Find where the given text appears and provide that cell's center as [x, y] coordinate. 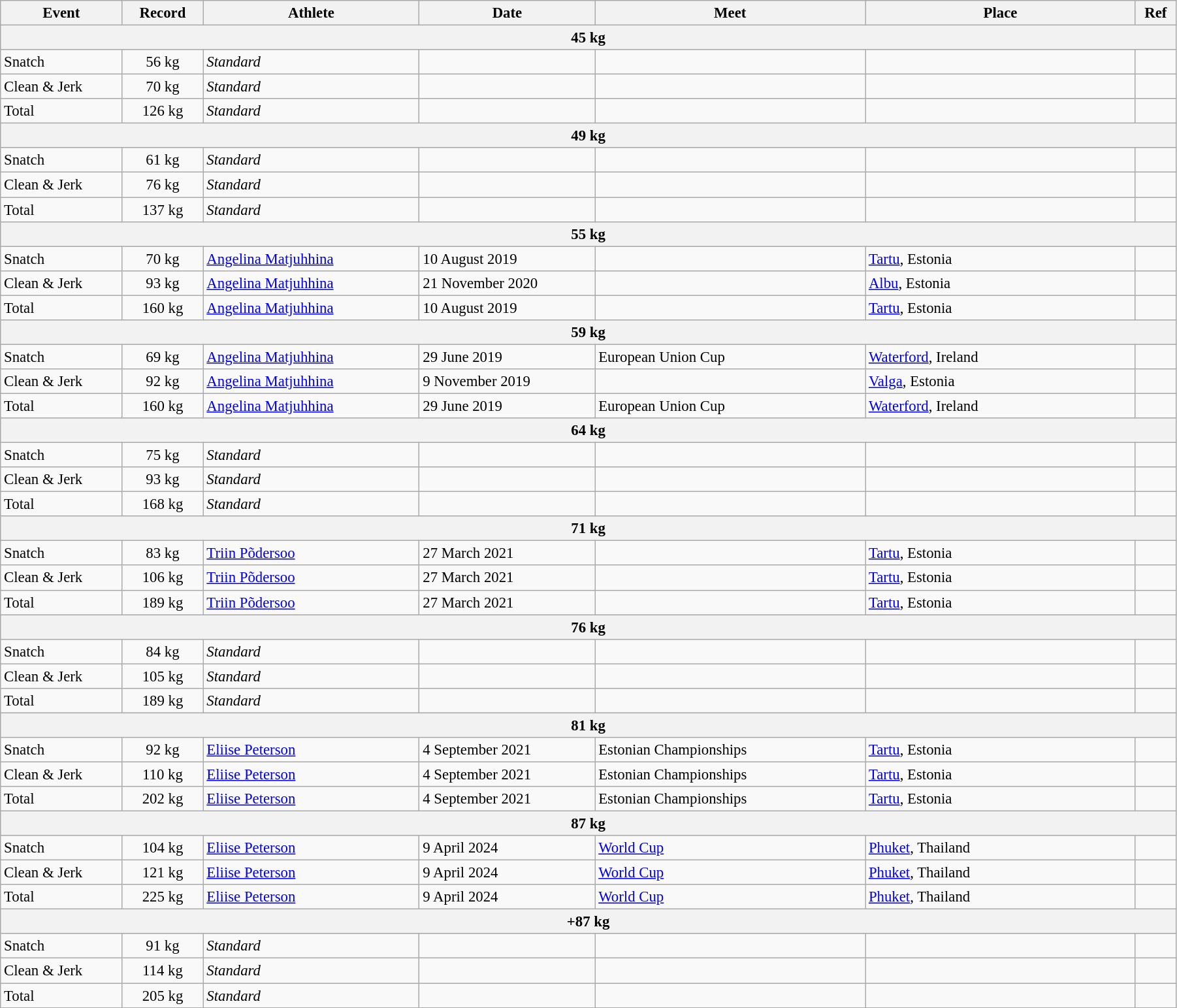
205 kg [163, 996]
87 kg [588, 824]
137 kg [163, 210]
59 kg [588, 333]
+87 kg [588, 922]
83 kg [163, 553]
168 kg [163, 504]
69 kg [163, 357]
49 kg [588, 136]
55 kg [588, 234]
Ref [1155, 13]
114 kg [163, 971]
64 kg [588, 431]
105 kg [163, 676]
106 kg [163, 578]
Event [61, 13]
81 kg [588, 725]
126 kg [163, 111]
121 kg [163, 873]
Place [1001, 13]
110 kg [163, 774]
21 November 2020 [507, 283]
75 kg [163, 455]
61 kg [163, 160]
84 kg [163, 651]
Albu, Estonia [1001, 283]
225 kg [163, 897]
9 November 2019 [507, 382]
Athlete [311, 13]
71 kg [588, 528]
Meet [730, 13]
91 kg [163, 947]
Valga, Estonia [1001, 382]
56 kg [163, 62]
45 kg [588, 38]
Date [507, 13]
104 kg [163, 848]
202 kg [163, 799]
Record [163, 13]
